Detect which cell encompasses the target text, then output its [X, Y] center coordinate. 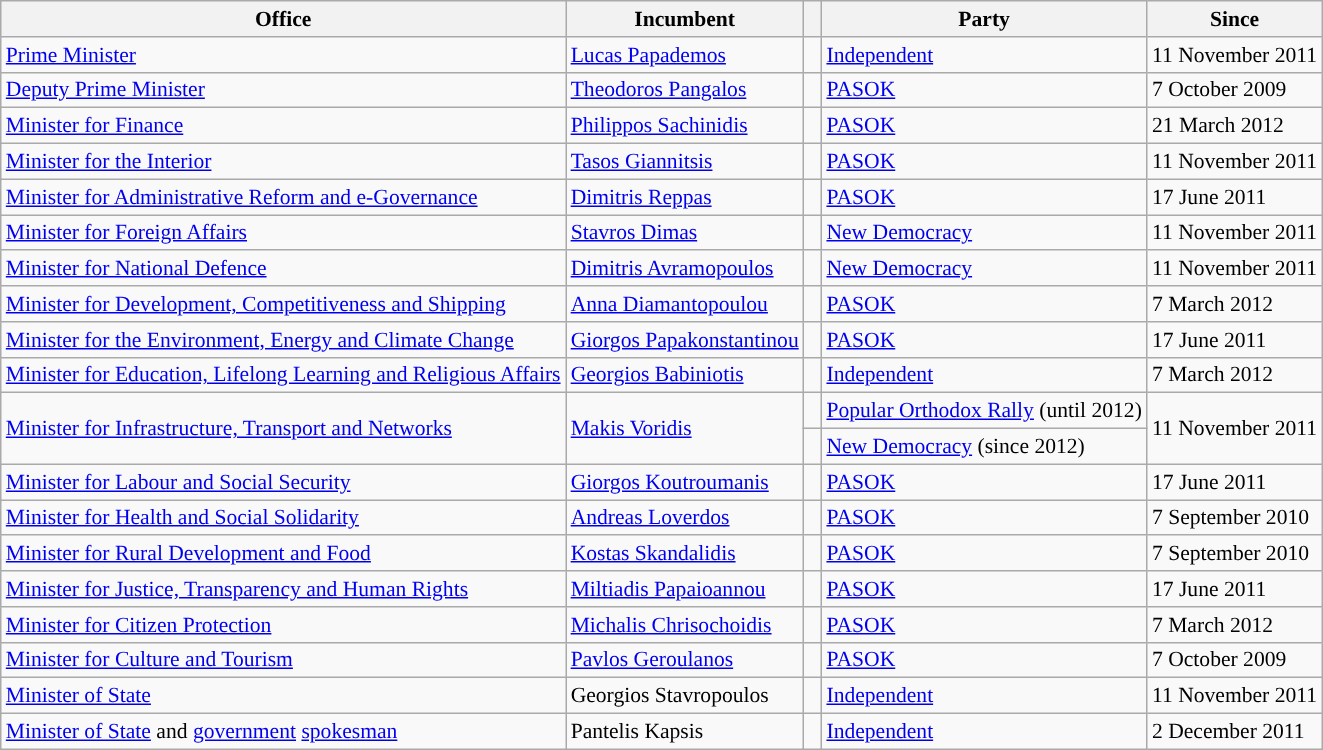
Giorgos Papakonstantinou [685, 340]
Minister for Infrastructure, Transport and Networks [284, 428]
2 December 2011 [1234, 732]
Deputy Prime Minister [284, 90]
Minister for Development, Competitiveness and Shipping [284, 304]
Stavros Dimas [685, 233]
Minister for the Environment, Energy and Climate Change [284, 340]
Since [1234, 19]
Miltiadis Papaioannou [685, 589]
Philippos Sachinidis [685, 126]
Dimitris Avramopoulos [685, 269]
Tasos Giannitsis [685, 162]
Anna Diamantopoulou [685, 304]
Minister for Foreign Affairs [284, 233]
Dimitris Reppas [685, 197]
New Democracy (since 2012) [984, 447]
Georgios Babiniotis [685, 375]
Andreas Loverdos [685, 518]
21 March 2012 [1234, 126]
Minister for the Interior [284, 162]
Kostas Skandalidis [685, 554]
Minister for Labour and Social Security [284, 482]
Lucas Papademos [685, 55]
Minister for Culture and Tourism [284, 660]
Prime Minister [284, 55]
Minister for Rural Development and Food [284, 554]
Minister for Administrative Reform and e-Governance [284, 197]
Michalis Chrisochoidis [685, 625]
Popular Orthodox Rally (until 2012) [984, 411]
Incumbent [685, 19]
Minister for Justice, Transparency and Human Rights [284, 589]
Pantelis Kapsis [685, 732]
Minister of State and government spokesman [284, 732]
Georgios Stavropoulos [685, 696]
Minister for Finance [284, 126]
Minister for National Defence [284, 269]
Giorgos Koutroumanis [685, 482]
Pavlos Geroulanos [685, 660]
Office [284, 19]
Minister of State [284, 696]
Minister for Education, Lifelong Learning and Religious Affairs [284, 375]
Makis Voridis [685, 428]
Minister for Health and Social Solidarity [284, 518]
Theodoros Pangalos [685, 90]
Minister for Citizen Protection [284, 625]
Party [984, 19]
